Detect which cell encompasses the target text, then output its [X, Y] center coordinate. 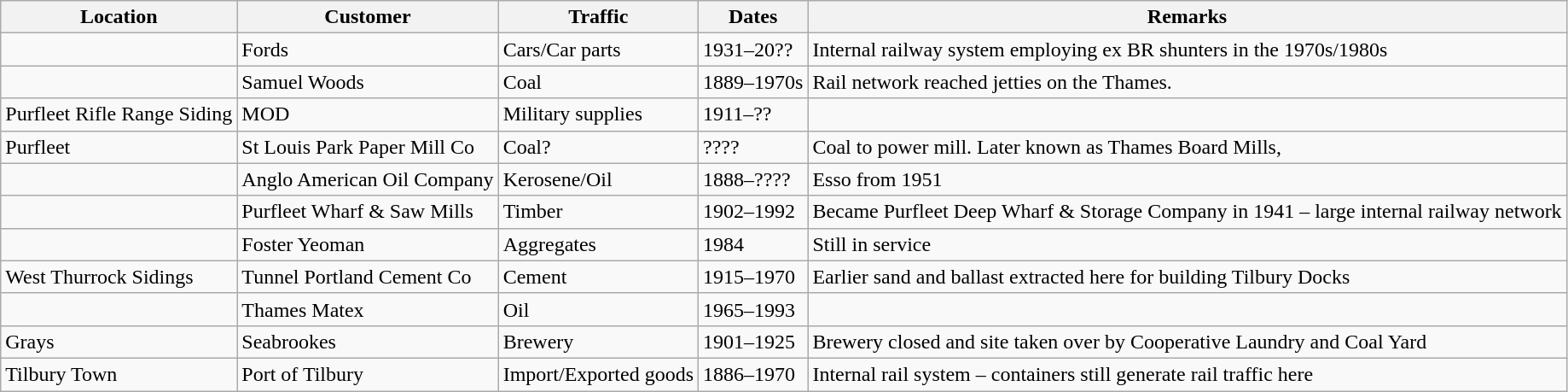
1915–1970 [753, 277]
1889–1970s [753, 82]
Thames Matex [368, 309]
Anglo American Oil Company [368, 179]
Port of Tilbury [368, 374]
Coal to power mill. Later known as Thames Board Mills, [1188, 147]
Samuel Woods [368, 82]
Internal railway system employing ex BR shunters in the 1970s/1980s [1188, 50]
Brewery closed and site taken over by Cooperative Laundry and Coal Yard [1188, 342]
Kerosene/Oil [598, 179]
Purfleet Rifle Range Siding [119, 114]
Timber [598, 212]
Customer [368, 17]
1901–1925 [753, 342]
Dates [753, 17]
1965–1993 [753, 309]
1886–1970 [753, 374]
Earlier sand and ballast extracted here for building Tilbury Docks [1188, 277]
Rail network reached jetties on the Thames. [1188, 82]
Cars/Car parts [598, 50]
Military supplies [598, 114]
Foster Yeoman [368, 244]
1931–20?? [753, 50]
Purfleet Wharf & Saw Mills [368, 212]
Seabrookes [368, 342]
???? [753, 147]
Tilbury Town [119, 374]
Tunnel Portland Cement Co [368, 277]
1911–?? [753, 114]
Cement [598, 277]
Traffic [598, 17]
Coal? [598, 147]
1902–1992 [753, 212]
Purfleet [119, 147]
West Thurrock Sidings [119, 277]
Oil [598, 309]
Import/Exported goods [598, 374]
MOD [368, 114]
1984 [753, 244]
1888–???? [753, 179]
Coal [598, 82]
Remarks [1188, 17]
Became Purfleet Deep Wharf & Storage Company in 1941 – large internal railway network [1188, 212]
St Louis Park Paper Mill Co [368, 147]
Grays [119, 342]
Brewery [598, 342]
Fords [368, 50]
Internal rail system – containers still generate rail traffic here [1188, 374]
Esso from 1951 [1188, 179]
Location [119, 17]
Still in service [1188, 244]
Aggregates [598, 244]
